Identify which cell holds the provided text, then report its [x, y] central coordinate. 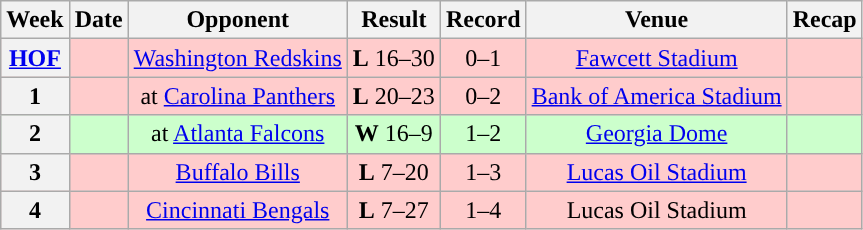
3 [35, 172]
Georgia Dome [656, 134]
Venue [656, 20]
1–3 [483, 172]
Recap [824, 20]
at Carolina Panthers [238, 96]
4 [35, 210]
0–1 [483, 58]
Cincinnati Bengals [238, 210]
2 [35, 134]
HOF [35, 58]
at Atlanta Falcons [238, 134]
L 20–23 [394, 96]
Buffalo Bills [238, 172]
Fawcett Stadium [656, 58]
1–4 [483, 210]
Bank of America Stadium [656, 96]
Date [98, 20]
L 7–27 [394, 210]
0–2 [483, 96]
Result [394, 20]
1–2 [483, 134]
Opponent [238, 20]
Record [483, 20]
Week [35, 20]
L 7–20 [394, 172]
Washington Redskins [238, 58]
L 16–30 [394, 58]
1 [35, 96]
W 16–9 [394, 134]
